Return the [X, Y] coordinate for the center point of the cell that contains the specified text.  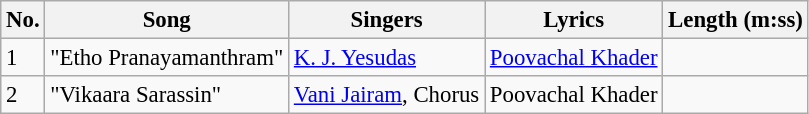
No. [23, 20]
Lyrics [574, 20]
Length (m:ss) [736, 20]
Song [167, 20]
"Vikaara Sarassin" [167, 95]
K. J. Yesudas [387, 58]
Vani Jairam, Chorus [387, 95]
1 [23, 58]
Singers [387, 20]
2 [23, 95]
"Etho Pranayamanthram" [167, 58]
